Determine the [x, y] coordinate at the center of the cell enclosing the given text.  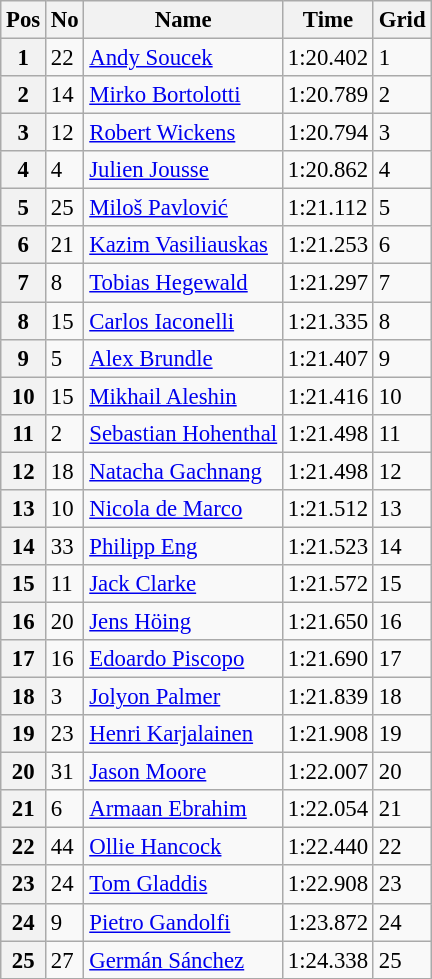
Name [184, 20]
Grid [402, 20]
1:21.908 [328, 734]
1:21.407 [328, 358]
Tobias Hegewald [184, 283]
Mirko Bortolotti [184, 95]
1:22.054 [328, 809]
Nicola de Marco [184, 509]
1:21.297 [328, 283]
Ollie Hancock [184, 847]
Time [328, 20]
1:20.794 [328, 133]
1:21.523 [328, 546]
1:21.690 [328, 659]
Pos [24, 20]
Carlos Iaconelli [184, 321]
1:21.112 [328, 208]
Alex Brundle [184, 358]
1:20.789 [328, 95]
Sebastian Hohenthal [184, 433]
31 [65, 772]
Jolyon Palmer [184, 697]
1:24.338 [328, 960]
No [65, 20]
1:21.650 [328, 621]
27 [65, 960]
1:22.007 [328, 772]
1:22.440 [328, 847]
1:21.839 [328, 697]
Andy Soucek [184, 58]
Jens Höing [184, 621]
Edoardo Piscopo [184, 659]
Henri Karjalainen [184, 734]
Robert Wickens [184, 133]
1:20.402 [328, 58]
1:21.335 [328, 321]
Tom Gladdis [184, 885]
Germán Sánchez [184, 960]
1:22.908 [328, 885]
Mikhail Aleshin [184, 396]
1:23.872 [328, 922]
Pietro Gandolfi [184, 922]
Kazim Vasiliauskas [184, 245]
1:21.416 [328, 396]
Jack Clarke [184, 584]
Natacha Gachnang [184, 471]
1:21.512 [328, 509]
44 [65, 847]
1:21.253 [328, 245]
1:21.572 [328, 584]
Miloš Pavlović [184, 208]
1:20.862 [328, 170]
Philipp Eng [184, 546]
Armaan Ebrahim [184, 809]
Julien Jousse [184, 170]
33 [65, 546]
Jason Moore [184, 772]
